Search for the cell housing the specified text and yield its [x, y] center coordinate. 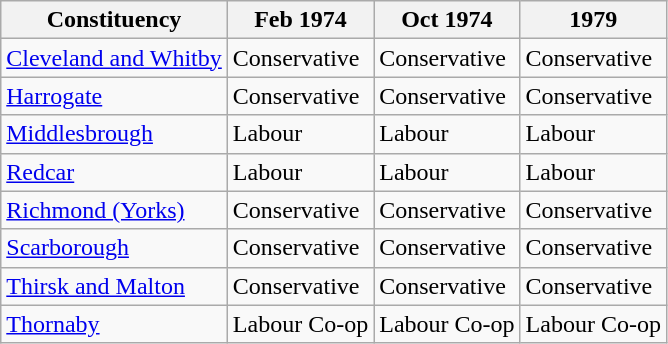
Thirsk and Malton [114, 286]
Feb 1974 [300, 20]
Harrogate [114, 96]
Scarborough [114, 248]
Thornaby [114, 324]
Constituency [114, 20]
Middlesbrough [114, 134]
Redcar [114, 172]
Cleveland and Whitby [114, 58]
Oct 1974 [447, 20]
Richmond (Yorks) [114, 210]
1979 [593, 20]
